Capture the cell that displays the provided text and extract its [x, y] central coordinate. 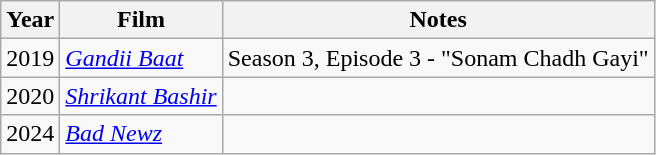
2019 [30, 58]
2024 [30, 134]
Gandii Baat [141, 58]
2020 [30, 96]
Year [30, 20]
Bad Newz [141, 134]
Notes [438, 20]
Film [141, 20]
Season 3, Episode 3 - "Sonam Chadh Gayi" [438, 58]
Shrikant Bashir [141, 96]
